Find where the given text appears and provide that cell's center as (X, Y) coordinate. 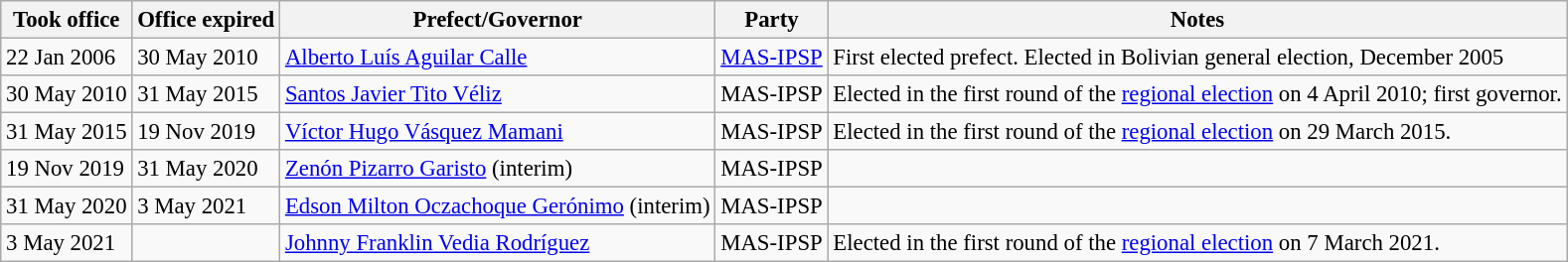
Zenón Pizarro Garisto (interim) (498, 169)
22 Jan 2006 (67, 58)
Elected in the first round of the regional election on 4 April 2010; first governor. (1197, 94)
Santos Javier Tito Véliz (498, 94)
Víctor Hugo Vásquez Mamani (498, 132)
First elected prefect. Elected in Bolivian general election, December 2005 (1197, 58)
Party (771, 20)
Prefect/Governor (498, 20)
Notes (1197, 20)
Elected in the first round of the regional election on 7 March 2021. (1197, 243)
Alberto Luís Aguilar Calle (498, 58)
Edson Milton Oczachoque Gerónimo (interim) (498, 206)
Office expired (207, 20)
Elected in the first round of the regional election on 29 March 2015. (1197, 132)
Took office (67, 20)
Johnny Franklin Vedia Rodríguez (498, 243)
